Pinpoint the cell where the given text exists, returning its (x, y) midpoint coordinate. 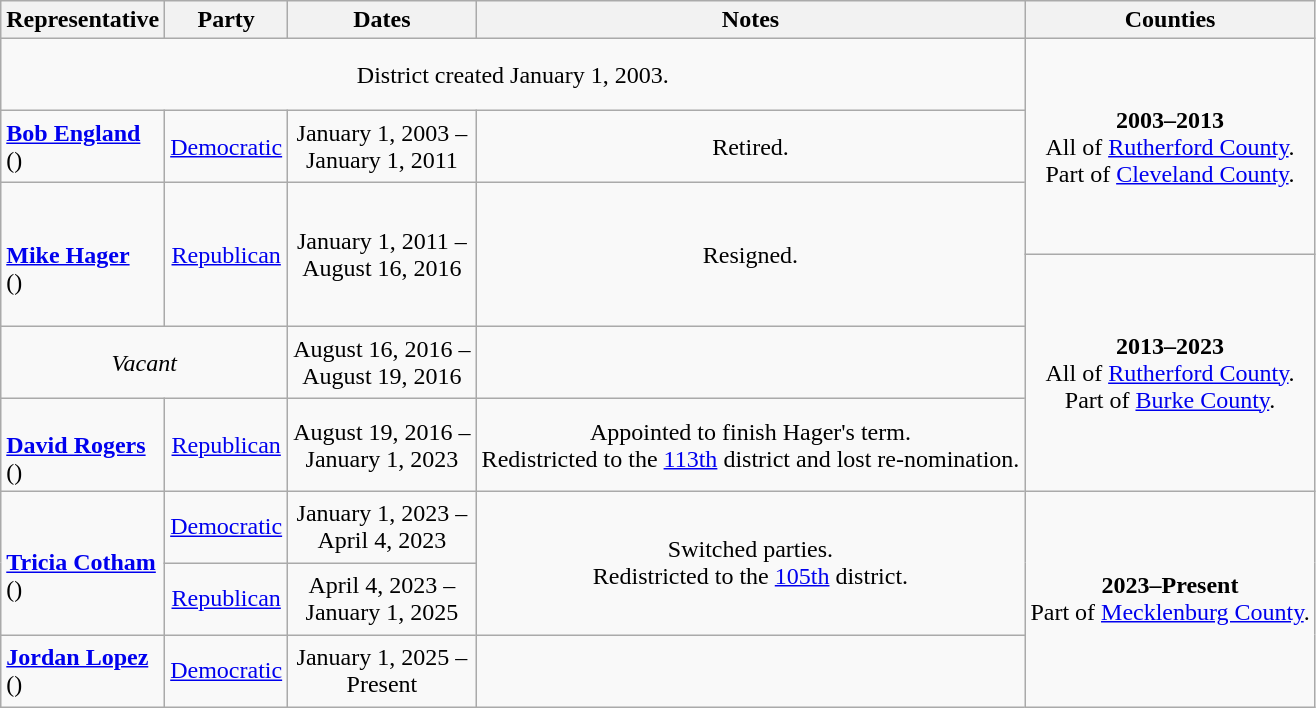
January 1, 2011 – August 16, 2016 (382, 255)
Dates (382, 20)
Bob England() (83, 147)
Party (226, 20)
Appointed to finish Hager's term. Redistricted to the 113th district and lost re-nomination. (750, 445)
January 1, 2023 – April 4, 2023 (382, 527)
2013–2023 All of Rutherford County. Part of Burke County. (1170, 373)
Jordan Lopez() (83, 671)
January 1, 2003 – January 1, 2011 (382, 147)
Resigned. (750, 255)
January 1, 2025 – Present (382, 671)
April 4, 2023 – January 1, 2025 (382, 599)
2023–Present Part of Mecklenburg County. (1170, 599)
Retired. (750, 147)
Vacant (144, 363)
Counties (1170, 20)
August 19, 2016 – January 1, 2023 (382, 445)
Representative (83, 20)
David Rogers() (83, 445)
District created January 1, 2003. (513, 75)
Tricia Cotham() (83, 563)
August 16, 2016 – August 19, 2016 (382, 363)
2003–2013 All of Rutherford County. Part of Cleveland County. (1170, 147)
Mike Hager() (83, 255)
Switched parties. Redistricted to the 105th district. (750, 563)
Notes (750, 20)
